Locate the cell with the specified text and output its [x, y] center coordinate. 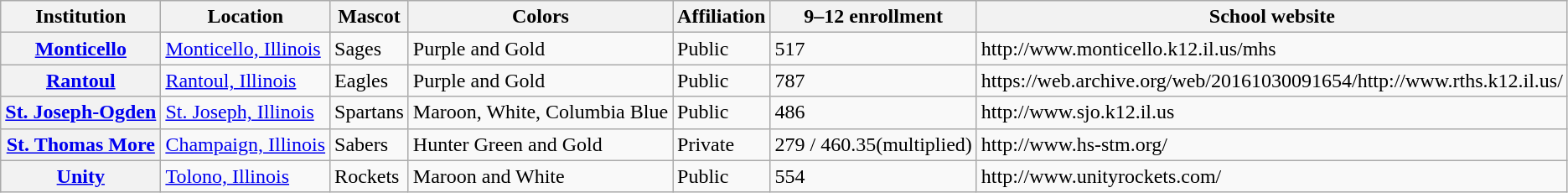
Monticello [80, 49]
Eagles [370, 81]
Institution [80, 17]
St. Joseph, Illinois [246, 112]
486 [873, 112]
Maroon, White, Columbia Blue [540, 112]
Spartans [370, 112]
Affiliation [722, 17]
Hunter Green and Gold [540, 144]
School website [1272, 17]
517 [873, 49]
279 / 460.35(multiplied) [873, 144]
https://web.archive.org/web/20161030091654/http://www.rths.k12.il.us/ [1272, 81]
Sages [370, 49]
Mascot [370, 17]
Tolono, Illinois [246, 176]
Rantoul [80, 81]
St. Joseph-Ogden [80, 112]
Sabers [370, 144]
Location [246, 17]
Maroon and White [540, 176]
554 [873, 176]
Rockets [370, 176]
http://www.hs-stm.org/ [1272, 144]
http://www.unityrockets.com/ [1272, 176]
Monticello, Illinois [246, 49]
9–12 enrollment [873, 17]
787 [873, 81]
http://www.monticello.k12.il.us/mhs [1272, 49]
St. Thomas More [80, 144]
Unity [80, 176]
http://www.sjo.k12.il.us [1272, 112]
Colors [540, 17]
Private [722, 144]
Rantoul, Illinois [246, 81]
Champaign, Illinois [246, 144]
